Find where the given text appears and provide that cell's center as (X, Y) coordinate. 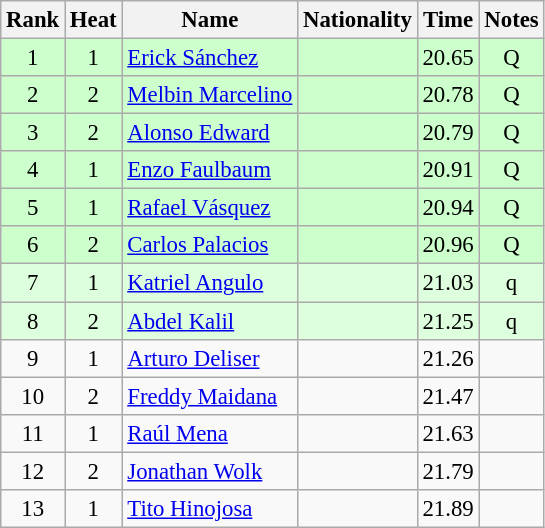
20.96 (448, 245)
9 (33, 358)
Carlos Palacios (210, 245)
Arturo Deliser (210, 358)
20.78 (448, 95)
Rank (33, 20)
13 (33, 509)
10 (33, 396)
21.25 (448, 321)
8 (33, 321)
21.79 (448, 471)
Nationality (358, 20)
4 (33, 170)
11 (33, 433)
21.47 (448, 396)
Katriel Angulo (210, 283)
21.26 (448, 358)
12 (33, 471)
5 (33, 208)
Enzo Faulbaum (210, 170)
6 (33, 245)
Rafael Vásquez (210, 208)
Alonso Edward (210, 133)
Freddy Maidana (210, 396)
Erick Sánchez (210, 58)
21.03 (448, 283)
21.89 (448, 509)
20.91 (448, 170)
7 (33, 283)
Time (448, 20)
Notes (512, 20)
Heat (94, 20)
20.94 (448, 208)
20.79 (448, 133)
20.65 (448, 58)
Name (210, 20)
21.63 (448, 433)
Melbin Marcelino (210, 95)
Jonathan Wolk (210, 471)
Raúl Mena (210, 433)
Abdel Kalil (210, 321)
Tito Hinojosa (210, 509)
3 (33, 133)
